Scan for the cell matching the given text and deliver its [x, y] coordinate at center. 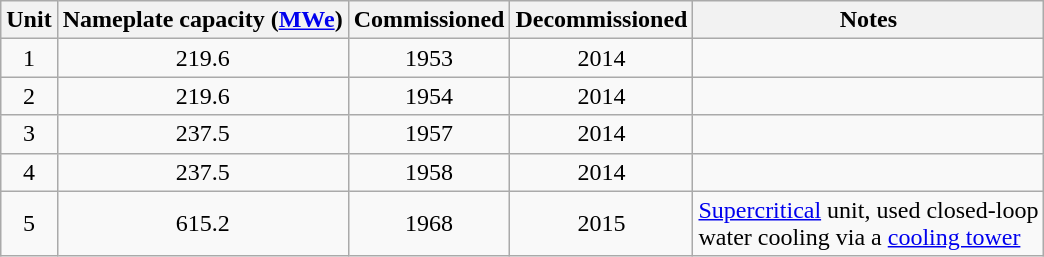
1958 [429, 172]
1957 [429, 134]
1 [29, 58]
Nameplate capacity (MWe) [202, 20]
4 [29, 172]
Commissioned [429, 20]
Decommissioned [602, 20]
5 [29, 224]
615.2 [202, 224]
3 [29, 134]
1954 [429, 96]
Unit [29, 20]
Supercritical unit, used closed-loopwater cooling via a cooling tower [868, 224]
2015 [602, 224]
2 [29, 96]
1968 [429, 224]
1953 [429, 58]
Notes [868, 20]
